Find where the given text appears and provide that cell's center as (X, Y) coordinate. 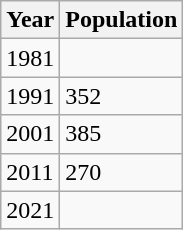
2021 (30, 210)
Population (122, 20)
1981 (30, 58)
385 (122, 134)
2001 (30, 134)
Year (30, 20)
1991 (30, 96)
2011 (30, 172)
270 (122, 172)
352 (122, 96)
